Search for the cell housing the specified text and yield its [x, y] center coordinate. 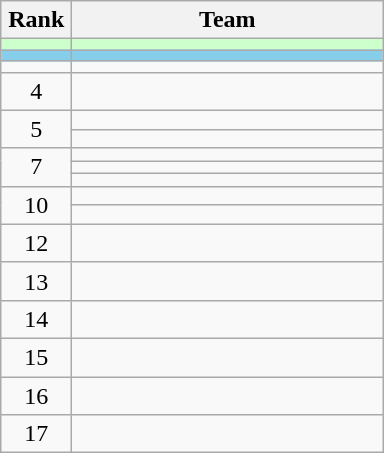
17 [36, 434]
7 [36, 167]
Team [228, 20]
4 [36, 91]
Rank [36, 20]
5 [36, 129]
14 [36, 319]
10 [36, 205]
12 [36, 243]
15 [36, 357]
16 [36, 395]
13 [36, 281]
